Find where the given text appears and provide that cell's center as [X, Y] coordinate. 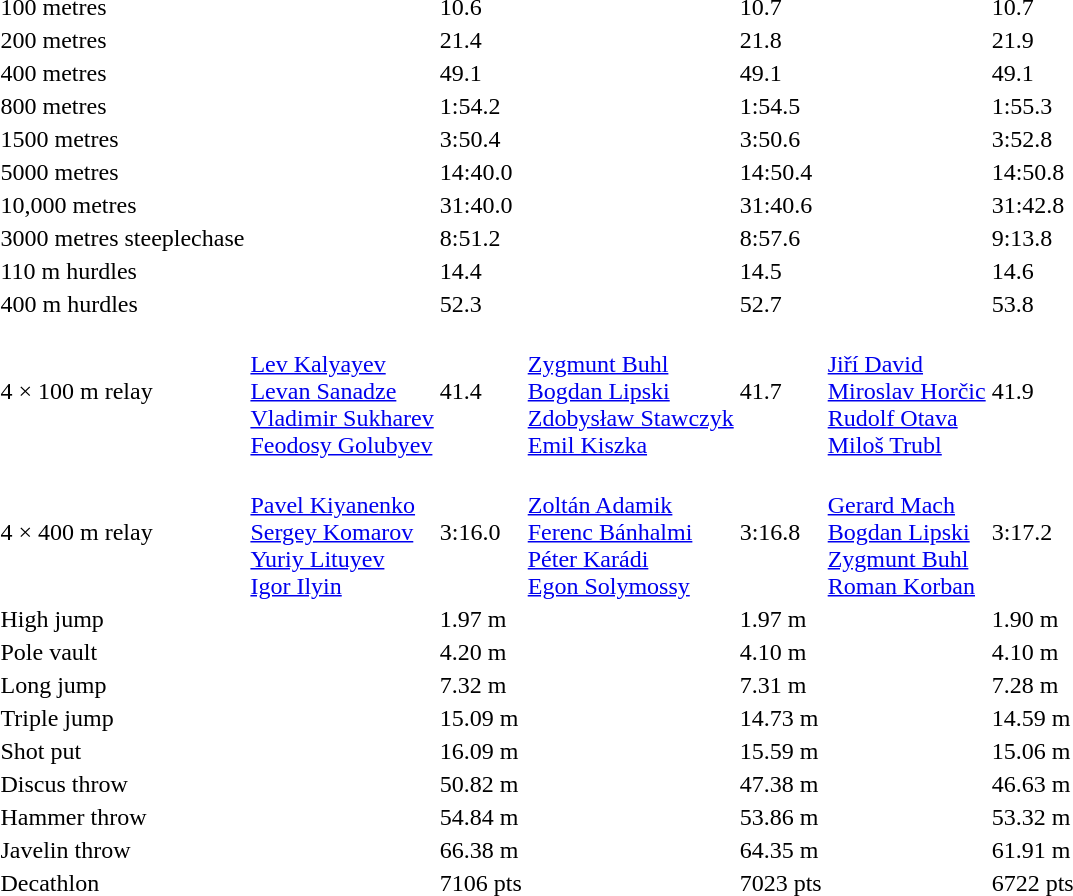
4.20 m [480, 652]
14.4 [480, 271]
16.09 m [480, 751]
14:50.4 [780, 172]
Pavel KiyanenkoSergey KomarovYuriy LituyevIgor Ilyin [342, 532]
21.4 [480, 40]
41.7 [780, 391]
Gerard MachBogdan LipskiZygmunt BuhlRoman Korban [906, 532]
3:16.0 [480, 532]
15.59 m [780, 751]
47.38 m [780, 784]
3:50.4 [480, 139]
Lev KalyayevLevan SanadzeVladimir SukharevFeodosy Golubyev [342, 391]
3:16.8 [780, 532]
3:50.6 [780, 139]
1:54.2 [480, 106]
Zygmunt BuhlBogdan LipskiZdobysław StawczykEmil Kiszka [630, 391]
21.8 [780, 40]
1:54.5 [780, 106]
50.82 m [480, 784]
15.09 m [480, 718]
7.32 m [480, 685]
41.4 [480, 391]
31:40.6 [780, 205]
52.7 [780, 304]
14:40.0 [480, 172]
52.3 [480, 304]
4.10 m [780, 652]
7.31 m [780, 685]
Zoltán AdamikFerenc BánhalmiPéter KarádiEgon Solymossy [630, 532]
54.84 m [480, 817]
14.73 m [780, 718]
8:57.6 [780, 238]
8:51.2 [480, 238]
Jiří DavidMiroslav HorčicRudolf OtavaMiloš Trubl [906, 391]
64.35 m [780, 850]
53.86 m [780, 817]
31:40.0 [480, 205]
66.38 m [480, 850]
14.5 [780, 271]
